Return the [X, Y] coordinate for the center point of the cell that contains the specified text.  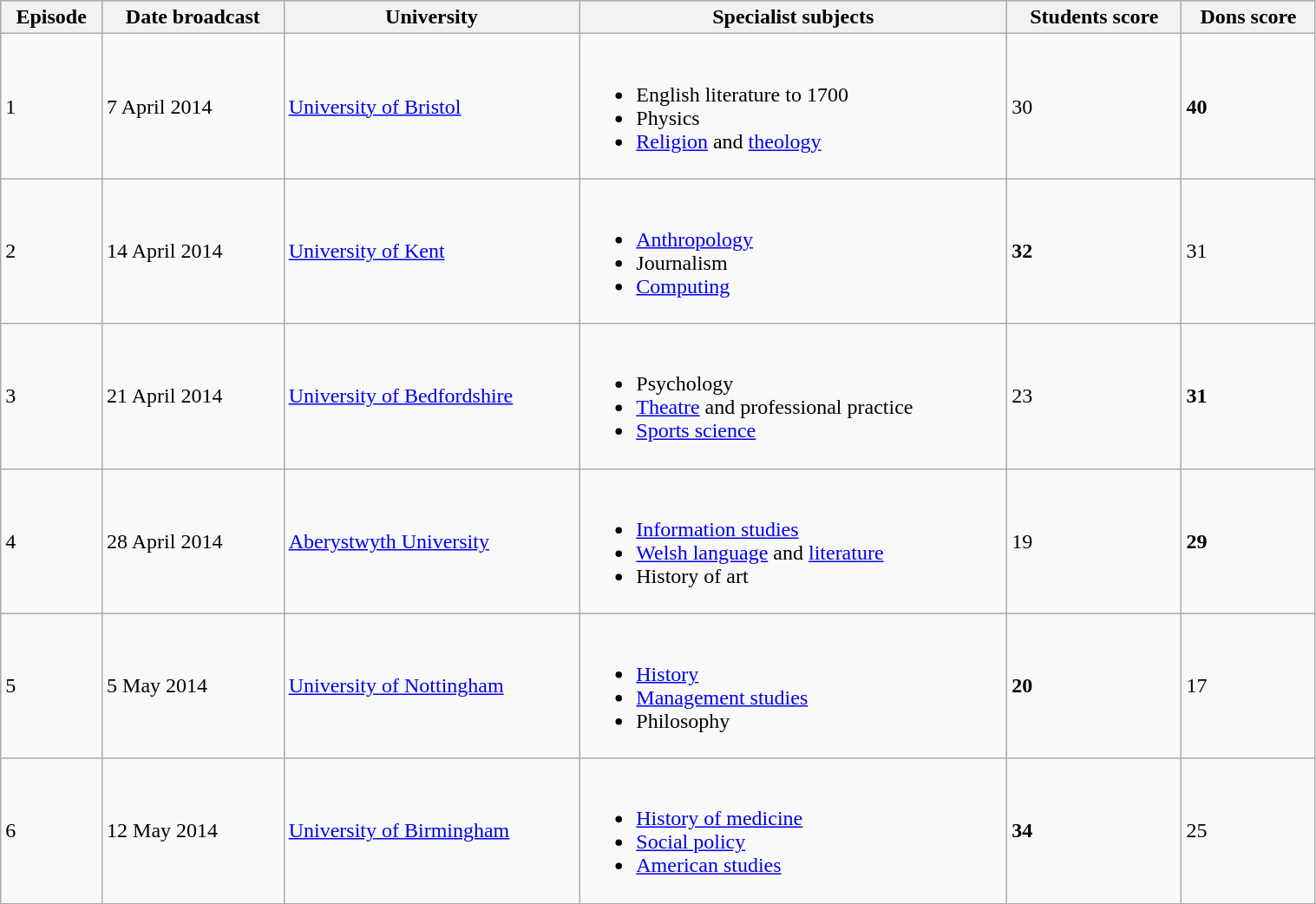
30 [1095, 106]
32 [1095, 252]
University [432, 17]
University of Bristol [432, 106]
1 [52, 106]
17 [1248, 685]
34 [1095, 831]
University of Birmingham [432, 831]
19 [1095, 541]
28 April 2014 [193, 541]
University of Nottingham [432, 685]
5 May 2014 [193, 685]
Information studiesWelsh language and literatureHistory of art [793, 541]
14 April 2014 [193, 252]
21 April 2014 [193, 396]
University of Kent [432, 252]
English literature to 1700PhysicsReligion and theology [793, 106]
29 [1248, 541]
History of medicineSocial policyAmerican studies [793, 831]
Students score [1095, 17]
6 [52, 831]
25 [1248, 831]
20 [1095, 685]
HistoryManagement studiesPhilosophy [793, 685]
Episode [52, 17]
Specialist subjects [793, 17]
3 [52, 396]
12 May 2014 [193, 831]
Dons score [1248, 17]
5 [52, 685]
40 [1248, 106]
Aberystwyth University [432, 541]
2 [52, 252]
7 April 2014 [193, 106]
University of Bedfordshire [432, 396]
AnthropologyJournalismComputing [793, 252]
Date broadcast [193, 17]
23 [1095, 396]
PsychologyTheatre and professional practiceSports science [793, 396]
4 [52, 541]
